Locate the cell with the specified text and output its [x, y] center coordinate. 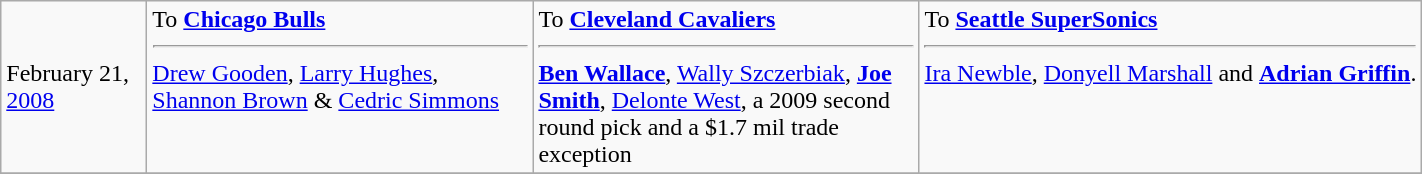
To Seattle SuperSonics Ira Newble, Donyell Marshall and Adrian Griffin. [1170, 88]
To Chicago Bulls Drew Gooden, Larry Hughes, Shannon Brown & Cedric Simmons [340, 88]
To Cleveland Cavaliers Ben Wallace, Wally Szczerbiak, Joe Smith, Delonte West, a 2009 second round pick and a $1.7 mil trade exception [726, 88]
February 21, 2008 [74, 88]
